Return (X, Y) of the center of cell containing provided text 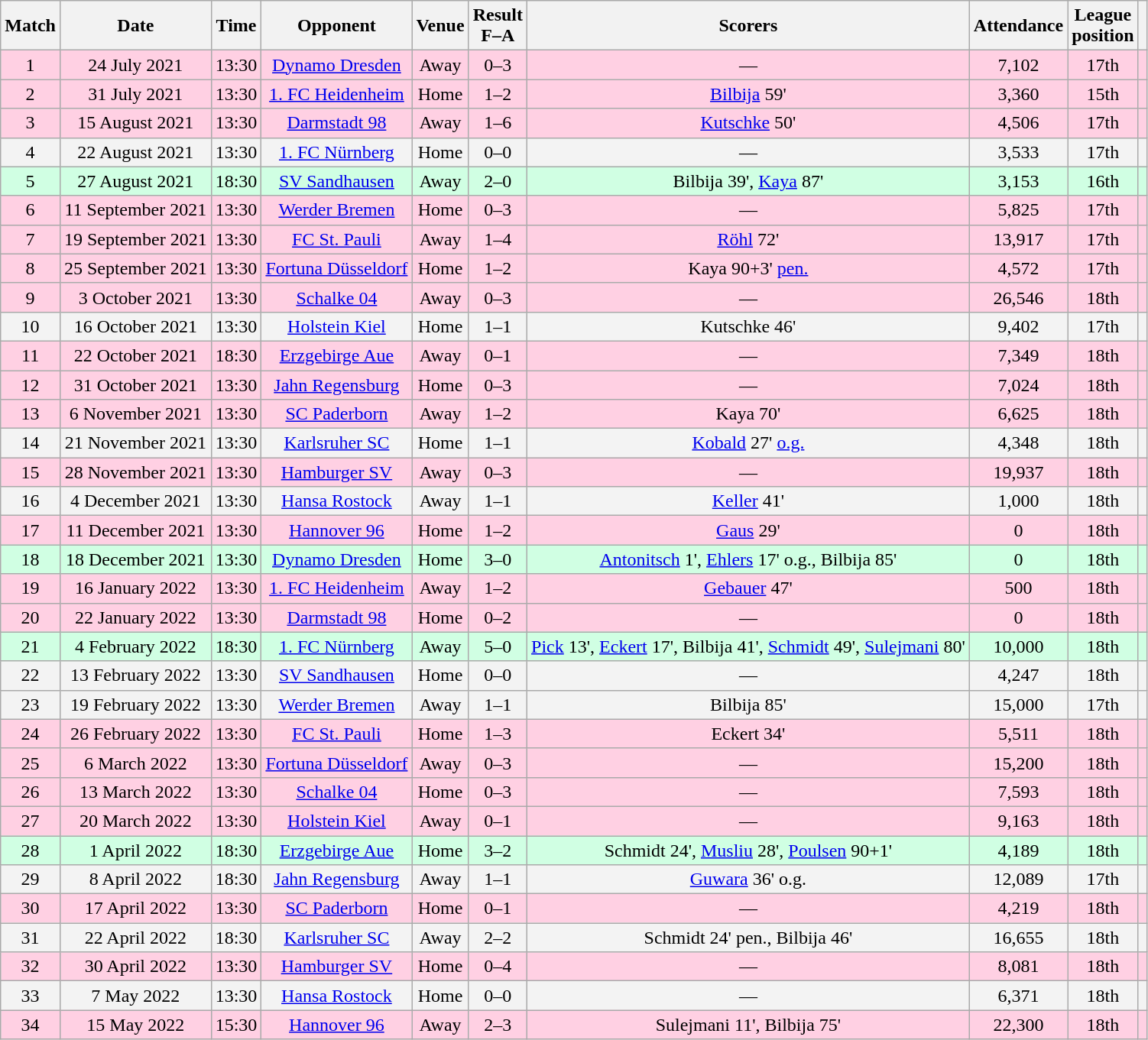
Gaus 29' (749, 530)
3–2 (498, 850)
3 (31, 123)
Attendance (1018, 26)
18 December 2021 (135, 559)
22 (31, 676)
15th (1103, 94)
7,024 (1018, 384)
30 (31, 909)
17 (31, 530)
10 (31, 326)
Schmidt 24', Musliu 28', Poulsen 90+1' (749, 850)
6 (31, 210)
Scorers (749, 26)
2 (31, 94)
Eckert 34' (749, 734)
4,189 (1018, 850)
7 (31, 239)
15,000 (1018, 705)
7,102 (1018, 65)
24 July 2021 (135, 65)
26,546 (1018, 297)
1–3 (498, 734)
29 (31, 880)
6 March 2022 (135, 763)
4,348 (1018, 443)
31 October 2021 (135, 384)
Pick 13', Eckert 17', Bilbija 41', Schmidt 49', Sulejmani 80' (749, 646)
0–2 (498, 617)
34 (31, 1025)
Match (31, 26)
Opponent (336, 26)
15 (31, 472)
16th (1103, 181)
13,917 (1018, 239)
19 February 2022 (135, 705)
26 February 2022 (135, 734)
22 April 2022 (135, 938)
21 November 2021 (135, 443)
500 (1018, 588)
9,402 (1018, 326)
4 (31, 152)
7 May 2022 (135, 996)
9 (31, 297)
6,371 (1018, 996)
7,593 (1018, 792)
2–3 (498, 1025)
31 July 2021 (135, 94)
Bilbija 85' (749, 705)
16 October 2021 (135, 326)
5 (31, 181)
Kaya 90+3' pen. (749, 268)
32 (31, 967)
23 (31, 705)
3,360 (1018, 94)
11 September 2021 (135, 210)
Time (236, 26)
2–2 (498, 938)
1,000 (1018, 501)
4,506 (1018, 123)
22 October 2021 (135, 355)
13 February 2022 (135, 676)
Kobald 27' o.g. (749, 443)
6,625 (1018, 414)
Schmidt 24' pen., Bilbija 46' (749, 938)
5–0 (498, 646)
30 April 2022 (135, 967)
Bilbija 59' (749, 94)
12,089 (1018, 880)
13 (31, 414)
Venue (440, 26)
1–6 (498, 123)
18 (31, 559)
5,825 (1018, 210)
4,247 (1018, 676)
22,300 (1018, 1025)
10,000 (1018, 646)
8,081 (1018, 967)
4 February 2022 (135, 646)
19,937 (1018, 472)
3–0 (498, 559)
8 (31, 268)
20 March 2022 (135, 821)
Sulejmani 11', Bilbija 75' (749, 1025)
14 (31, 443)
19 September 2021 (135, 239)
15 May 2022 (135, 1025)
16,655 (1018, 938)
11 (31, 355)
7,349 (1018, 355)
17 April 2022 (135, 909)
16 (31, 501)
Kutschke 46' (749, 326)
11 December 2021 (135, 530)
9,163 (1018, 821)
24 (31, 734)
Röhl 72' (749, 239)
6 November 2021 (135, 414)
Antonitsch 1', Ehlers 17' o.g., Bilbija 85' (749, 559)
Guwara 36' o.g. (749, 880)
31 (31, 938)
Keller 41' (749, 501)
15,200 (1018, 763)
27 August 2021 (135, 181)
25 September 2021 (135, 268)
Leagueposition (1103, 26)
3,533 (1018, 152)
Bilbija 39', Kaya 87' (749, 181)
1 April 2022 (135, 850)
ResultF–A (498, 26)
3 October 2021 (135, 297)
15 August 2021 (135, 123)
13 March 2022 (135, 792)
33 (31, 996)
4 December 2021 (135, 501)
21 (31, 646)
25 (31, 763)
28 (31, 850)
28 November 2021 (135, 472)
2–0 (498, 181)
Date (135, 26)
26 (31, 792)
22 January 2022 (135, 617)
15:30 (236, 1025)
Kutschke 50' (749, 123)
5,511 (1018, 734)
4,572 (1018, 268)
0–4 (498, 967)
19 (31, 588)
1–4 (498, 239)
8 April 2022 (135, 880)
Kaya 70' (749, 414)
22 August 2021 (135, 152)
Gebauer 47' (749, 588)
3,153 (1018, 181)
1 (31, 65)
20 (31, 617)
12 (31, 384)
27 (31, 821)
4,219 (1018, 909)
16 January 2022 (135, 588)
